Return the [x, y] coordinate for the center point of the cell that contains the specified text.  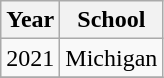
Year [30, 20]
School [112, 20]
Michigan [112, 58]
2021 [30, 58]
